Detect which cell encompasses the target text, then output its [X, Y] center coordinate. 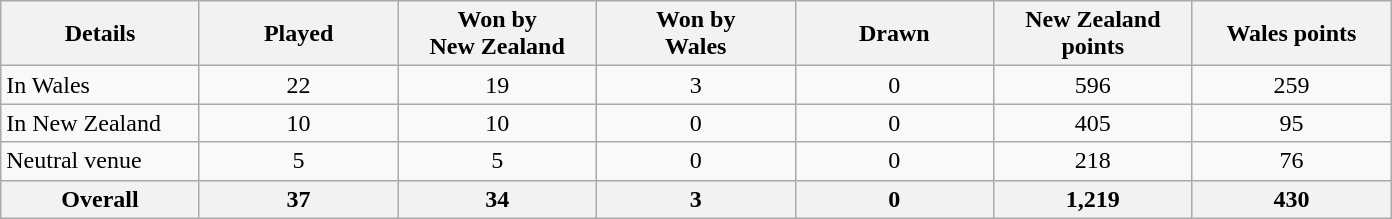
37 [298, 199]
430 [1292, 199]
259 [1292, 85]
405 [1094, 123]
218 [1094, 161]
Overall [100, 199]
In New Zealand [100, 123]
New Zealand points [1094, 34]
34 [498, 199]
Won byWales [696, 34]
1,219 [1094, 199]
95 [1292, 123]
Won byNew Zealand [498, 34]
596 [1094, 85]
Drawn [894, 34]
Neutral venue [100, 161]
22 [298, 85]
Played [298, 34]
In Wales [100, 85]
76 [1292, 161]
Details [100, 34]
Wales points [1292, 34]
19 [498, 85]
